Search for the cell housing the specified text and yield its [X, Y] center coordinate. 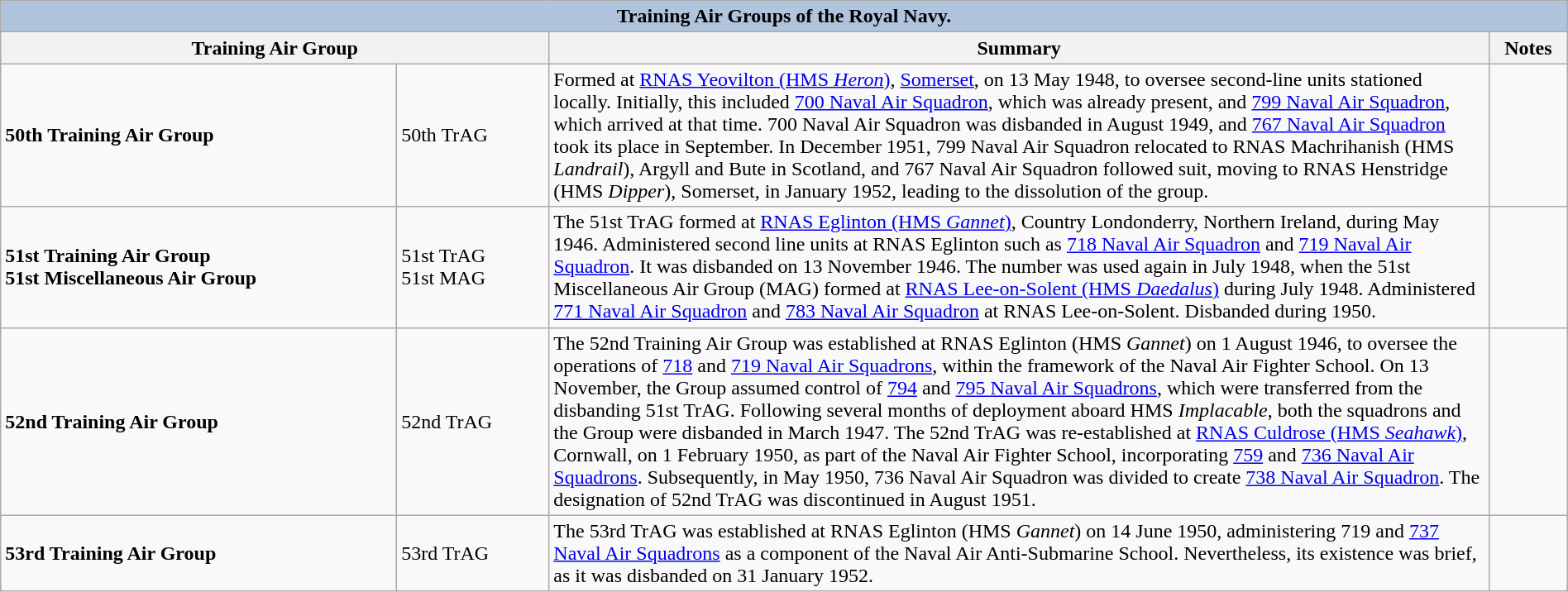
53rd Training Air Group [198, 553]
51st Training Air Group 51st Miscellaneous Air Group [198, 267]
52nd Training Air Group [198, 422]
Training Air Groups of the Royal Navy. [784, 17]
50th TrAG [473, 136]
Notes [1528, 48]
53rd TrAG [473, 553]
Summary [1019, 48]
52nd TrAG [473, 422]
Training Air Group [275, 48]
51st TrAG51st MAG [473, 267]
50th Training Air Group [198, 136]
